Find where the given text appears and provide that cell's center as [x, y] coordinate. 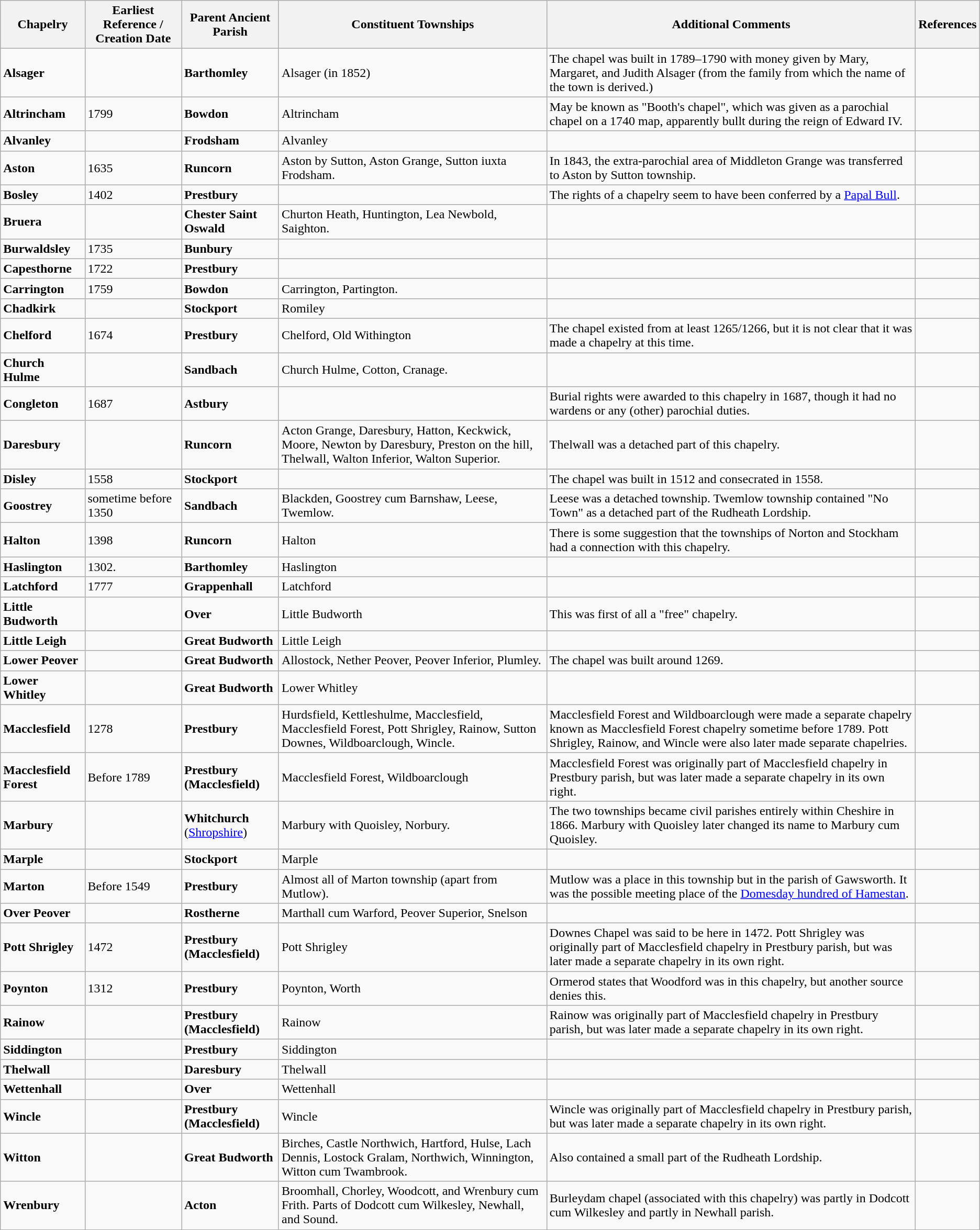
Over Peover [43, 913]
Alsager [43, 73]
Almost all of Marton township (apart from Mutlow). [413, 886]
1674 [133, 335]
Additional Comments [731, 25]
Acton Grange, Daresbury, Hatton, Keckwick, Moore, Newton by Daresbury, Preston on the hill, Thelwall, Walton Inferior, Walton Superior. [413, 445]
Bunbury [230, 249]
Church Hulme, Cotton, Cranage. [413, 370]
sometime before 1350 [133, 506]
Marton [43, 886]
1777 [133, 587]
Marthall cum Warford, Peover Superior, Snelson [413, 913]
The rights of a chapelry seem to have been conferred by a Papal Bull. [731, 195]
Burleydam chapel (associated with this chapelry) was partly in Dodcott cum Wilkesley and partly in Newhall parish. [731, 1205]
Poynton [43, 988]
1398 [133, 540]
Carrington [43, 288]
Rainow was originally part of Macclesfield chapelry in Prestbury parish, but was later made a separate chapelry in its own right. [731, 1023]
Aston by Sutton, Aston Grange, Sutton iuxta Frodsham. [413, 167]
This was first of all a "free" chapelry. [731, 613]
Wincle was originally part of Macclesfield chapelry in Prestbury parish, but was later made a separate chapelry in its own right. [731, 1116]
The chapel existed from at least 1265/1266, but it is not clear that it was made a chapelry at this time. [731, 335]
Thelwall was a detached part of this chapelry. [731, 445]
Marbury [43, 825]
Macclesfield Forest, Wildboarclough [413, 777]
1312 [133, 988]
Astbury [230, 404]
Romiley [413, 308]
Lower Peover [43, 661]
Churton Heath, Huntington, Lea Newbold, Saighton. [413, 222]
Church Hulme [43, 370]
Witton [43, 1157]
Chadkirk [43, 308]
1799 [133, 114]
Blackden, Goostrey cum Barnshaw, Leese, Twemlow. [413, 506]
Chelford, Old Withington [413, 335]
Disley [43, 479]
The chapel was built around 1269. [731, 661]
Bosley [43, 195]
Before 1549 [133, 886]
Rostherne [230, 913]
1302. [133, 567]
Also contained a small part of the Rudheath Lordship. [731, 1157]
Macclesfield [43, 729]
Parent Ancient Parish [230, 25]
1635 [133, 167]
Grappenhall [230, 587]
Acton [230, 1205]
Goostrey [43, 506]
1402 [133, 195]
In 1843, the extra-parochial area of Middleton Grange was transferred to Aston by Sutton township. [731, 167]
The chapel was built in 1512 and consecrated in 1558. [731, 479]
Congleton [43, 404]
1558 [133, 479]
1759 [133, 288]
Whitchurch (Shropshire) [230, 825]
Chapelry [43, 25]
1722 [133, 269]
Burwaldsley [43, 249]
Mutlow was a place in this township but in the parish of Gawsworth. It was the possible meeting place of the Domesday hundred of Hamestan. [731, 886]
The two townships became civil parishes entirely within Cheshire in 1866. Marbury with Quoisley later changed its name to Marbury cum Quoisley. [731, 825]
1278 [133, 729]
There is some suggestion that the townships of Norton and Stockham had a connection with this chapelry. [731, 540]
Leese was a detached township. Twemlow township contained "No Town" as a detached part of the Rudheath Lordship. [731, 506]
Macclesfield Forest was originally part of Macclesfield chapelry in Prestbury parish, but was later made a separate chapelry in its own right. [731, 777]
Birches, Castle Northwich, Hartford, Hulse, Lach Dennis, Lostock Gralam, Northwich, Winnington, Witton cum Twambrook. [413, 1157]
Carrington, Partington. [413, 288]
Chester Saint Oswald [230, 222]
May be known as "Booth's chapel", which was given as a parochial chapel on a 1740 map, apparently bullt during the reign of Edward IV. [731, 114]
1472 [133, 947]
Ormerod states that Woodford was in this chapelry, but another source denies this. [731, 988]
Hurdsfield, Kettleshulme, Macclesfield, Macclesfield Forest, Pott Shrigley, Rainow, Sutton Downes, Wildboarclough, Wincle. [413, 729]
Capesthorne [43, 269]
Burial rights were awarded to this chapelry in 1687, though it had no wardens or any (other) parochial duties. [731, 404]
Chelford [43, 335]
Frodsham [230, 141]
Constituent Townships [413, 25]
Earliest Reference / Creation Date [133, 25]
Marbury with Quoisley, Norbury. [413, 825]
Wrenbury [43, 1205]
1687 [133, 404]
Allostock, Nether Peover, Peover Inferior, Plumley. [413, 661]
Aston [43, 167]
Macclesfield Forest [43, 777]
Broomhall, Chorley, Woodcott, and Wrenbury cum Frith. Parts of Dodcott cum Wilkesley, Newhall, and Sound. [413, 1205]
Before 1789 [133, 777]
Bruera [43, 222]
Poynton, Worth [413, 988]
References [948, 25]
1735 [133, 249]
Alsager (in 1852) [413, 73]
